For the text-containing cell, return its midpoint in (x, y) coordinate format. 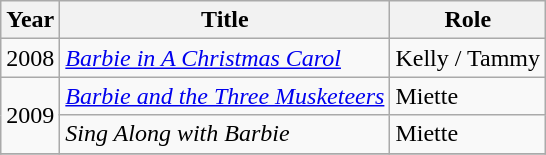
Year (30, 20)
Kelly / Tammy (468, 58)
2009 (30, 115)
Title (225, 20)
Role (468, 20)
Barbie and the Three Musketeers (225, 96)
2008 (30, 58)
Sing Along with Barbie (225, 134)
Barbie in A Christmas Carol (225, 58)
